Detect which cell encompasses the target text, then output its (X, Y) center coordinate. 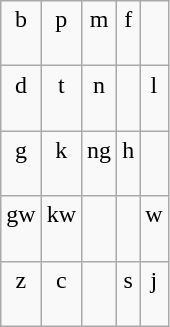
l (154, 98)
gw (21, 228)
s (128, 294)
k (61, 164)
ng (100, 164)
m (100, 34)
c (61, 294)
b (21, 34)
w (154, 228)
g (21, 164)
kw (61, 228)
n (100, 98)
h (128, 164)
f (128, 34)
t (61, 98)
j (154, 294)
z (21, 294)
p (61, 34)
d (21, 98)
